Detect which cell encompasses the target text, then output its (X, Y) center coordinate. 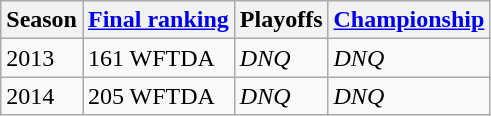
161 WFTDA (158, 58)
2014 (42, 96)
Season (42, 20)
Championship (409, 20)
205 WFTDA (158, 96)
Final ranking (158, 20)
Playoffs (281, 20)
2013 (42, 58)
